Determine the [x, y] coordinate at the center of the cell enclosing the given text.  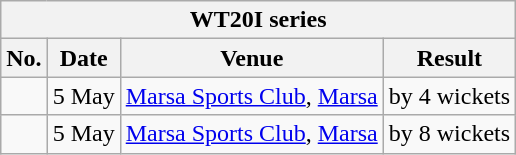
Venue [252, 58]
by 8 wickets [449, 134]
No. [24, 58]
Date [84, 58]
by 4 wickets [449, 96]
WT20I series [258, 20]
Result [449, 58]
